For the text-containing cell, return its midpoint in (X, Y) coordinate format. 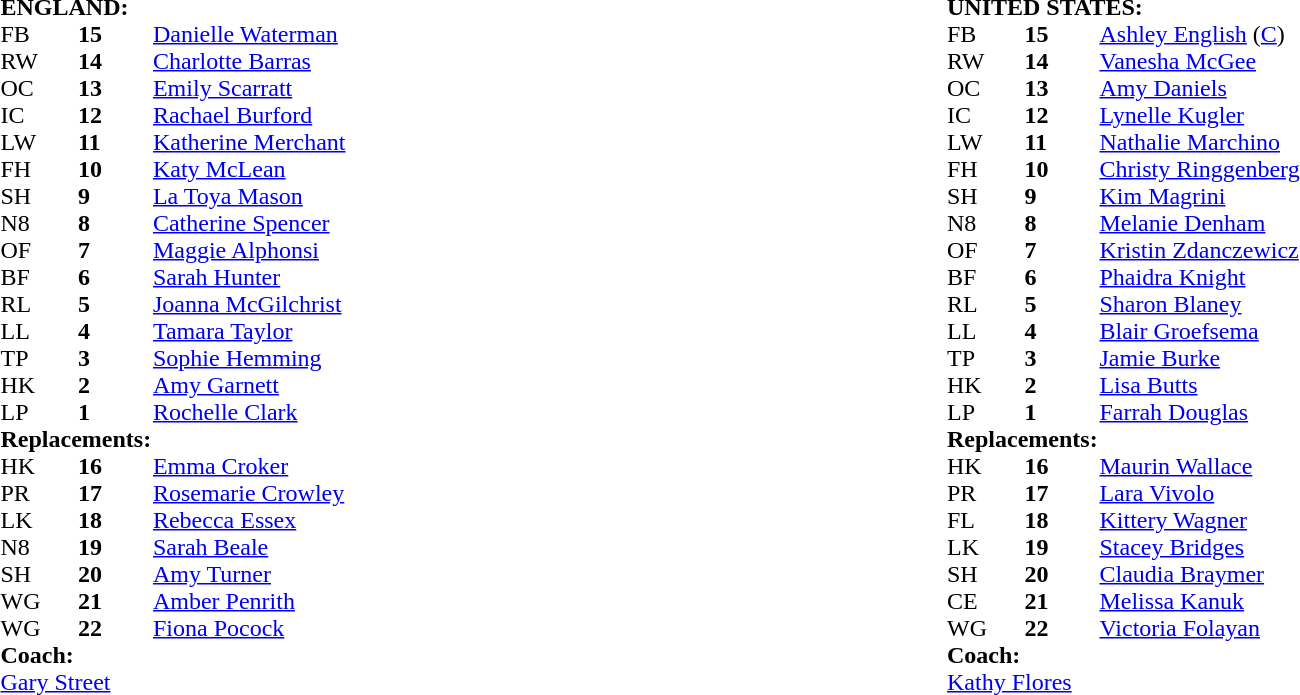
Sophie Hemming (350, 358)
Charlotte Barras (350, 62)
Gary Street (470, 682)
FL (986, 520)
Joanna McGilchrist (350, 304)
Tamara Taylor (350, 332)
Amy Turner (350, 574)
Replacements: (470, 440)
Emily Scarratt (350, 88)
Catherine Spencer (350, 224)
Danielle Waterman (350, 34)
Amber Penrith (350, 602)
Katherine Merchant (350, 142)
Amy Garnett (350, 386)
Katy McLean (350, 170)
Fiona Pocock (350, 628)
Sarah Hunter (350, 278)
Rebecca Essex (350, 520)
Sarah Beale (350, 548)
Emma Croker (350, 466)
Rochelle Clark (350, 412)
CE (986, 602)
Rosemarie Crowley (350, 494)
Rachael Burford (350, 116)
La Toya Mason (350, 196)
Maggie Alphonsi (350, 250)
Coach: (470, 656)
